Search for the cell housing the specified text and yield its (x, y) center coordinate. 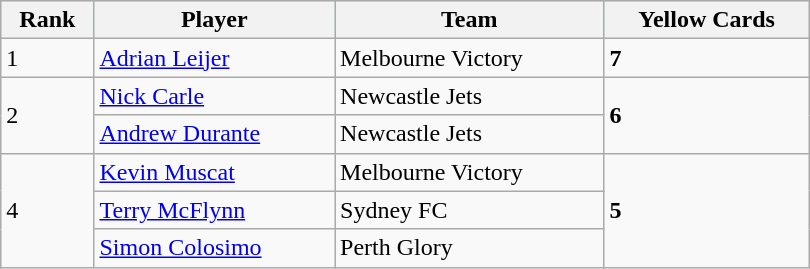
Andrew Durante (214, 134)
2 (48, 115)
Kevin Muscat (214, 172)
Player (214, 20)
Rank (48, 20)
Perth Glory (470, 248)
4 (48, 210)
Nick Carle (214, 96)
6 (706, 115)
Simon Colosimo (214, 248)
Sydney FC (470, 210)
7 (706, 58)
Adrian Leijer (214, 58)
Team (470, 20)
1 (48, 58)
5 (706, 210)
Terry McFlynn (214, 210)
Yellow Cards (706, 20)
